Determine the (X, Y) coordinate at the center of the cell enclosing the given text.  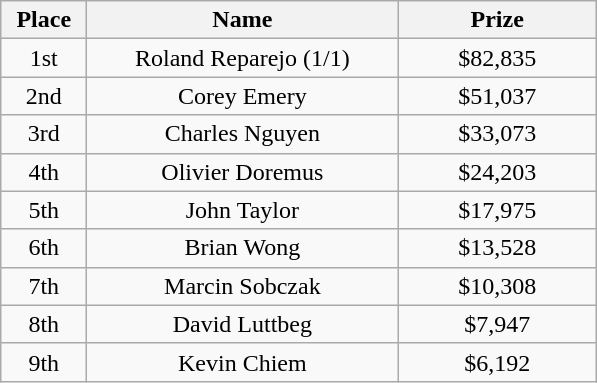
Brian Wong (242, 248)
$51,037 (498, 96)
Olivier Doremus (242, 172)
8th (44, 324)
5th (44, 210)
$10,308 (498, 286)
Place (44, 20)
Name (242, 20)
Corey Emery (242, 96)
$13,528 (498, 248)
3rd (44, 134)
$7,947 (498, 324)
Marcin Sobczak (242, 286)
John Taylor (242, 210)
David Luttbeg (242, 324)
$33,073 (498, 134)
6th (44, 248)
Kevin Chiem (242, 362)
1st (44, 58)
9th (44, 362)
Charles Nguyen (242, 134)
$82,835 (498, 58)
7th (44, 286)
$17,975 (498, 210)
2nd (44, 96)
Prize (498, 20)
4th (44, 172)
Roland Reparejo (1/1) (242, 58)
$24,203 (498, 172)
$6,192 (498, 362)
